For the text-containing cell, return its midpoint in [X, Y] coordinate format. 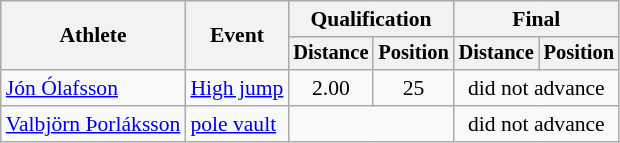
Event [236, 36]
Valbjörn Þorláksson [94, 124]
pole vault [236, 124]
Final [536, 19]
High jump [236, 88]
Qualification [370, 19]
2.00 [330, 88]
25 [413, 88]
Athlete [94, 36]
Jón Ólafsson [94, 88]
